From the cell containing the given text, extract its center point as (X, Y) coordinate. 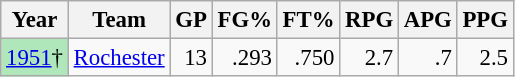
FT% (308, 20)
Team (119, 20)
.7 (428, 58)
FG% (244, 20)
1951† (35, 58)
PPG (485, 20)
2.7 (370, 58)
APG (428, 20)
2.5 (485, 58)
Rochester (119, 58)
.750 (308, 58)
GP (191, 20)
13 (191, 58)
.293 (244, 58)
Year (35, 20)
RPG (370, 20)
